Determine the (X, Y) coordinate at the center of the cell enclosing the given text.  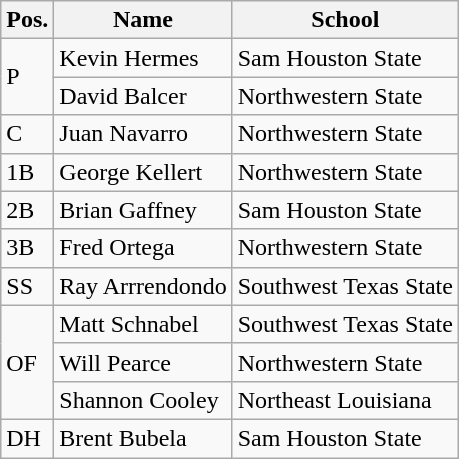
Name (143, 20)
Juan Navarro (143, 134)
Matt Schnabel (143, 324)
Brent Bubela (143, 438)
Shannon Cooley (143, 400)
Will Pearce (143, 362)
Ray Arrrendondo (143, 286)
Fred Ortega (143, 248)
OF (28, 362)
Brian Gaffney (143, 210)
George Kellert (143, 172)
SS (28, 286)
3B (28, 248)
1B (28, 172)
P (28, 77)
C (28, 134)
Pos. (28, 20)
Kevin Hermes (143, 58)
DH (28, 438)
School (345, 20)
Northeast Louisiana (345, 400)
David Balcer (143, 96)
2B (28, 210)
